Return the [x, y] coordinate for the center point of the cell that contains the specified text.  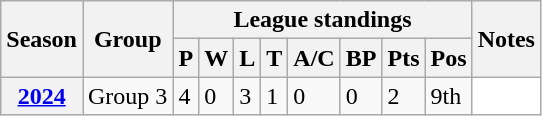
Group 3 [127, 96]
P [186, 58]
9th [448, 96]
Season [42, 39]
T [274, 58]
A/C [314, 58]
Pos [448, 58]
Group [127, 39]
3 [248, 96]
4 [186, 96]
League standings [322, 20]
L [248, 58]
Pts [404, 58]
BP [361, 58]
W [216, 58]
1 [274, 96]
2024 [42, 96]
Notes [506, 39]
2 [404, 96]
